For the text-containing cell, return its midpoint in (X, Y) coordinate format. 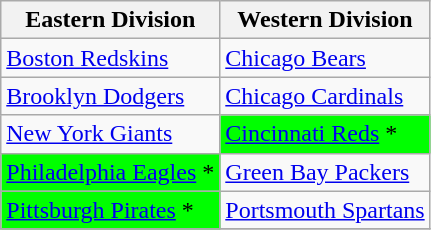
Boston Redskins (110, 58)
Cincinnati Reds * (325, 134)
Brooklyn Dodgers (110, 96)
Portsmouth Spartans (325, 210)
Green Bay Packers (325, 172)
Eastern Division (110, 20)
Chicago Cardinals (325, 96)
Pittsburgh Pirates * (110, 210)
Western Division (325, 20)
New York Giants (110, 134)
Chicago Bears (325, 58)
Philadelphia Eagles * (110, 172)
